For the text-containing cell, return its midpoint in (X, Y) coordinate format. 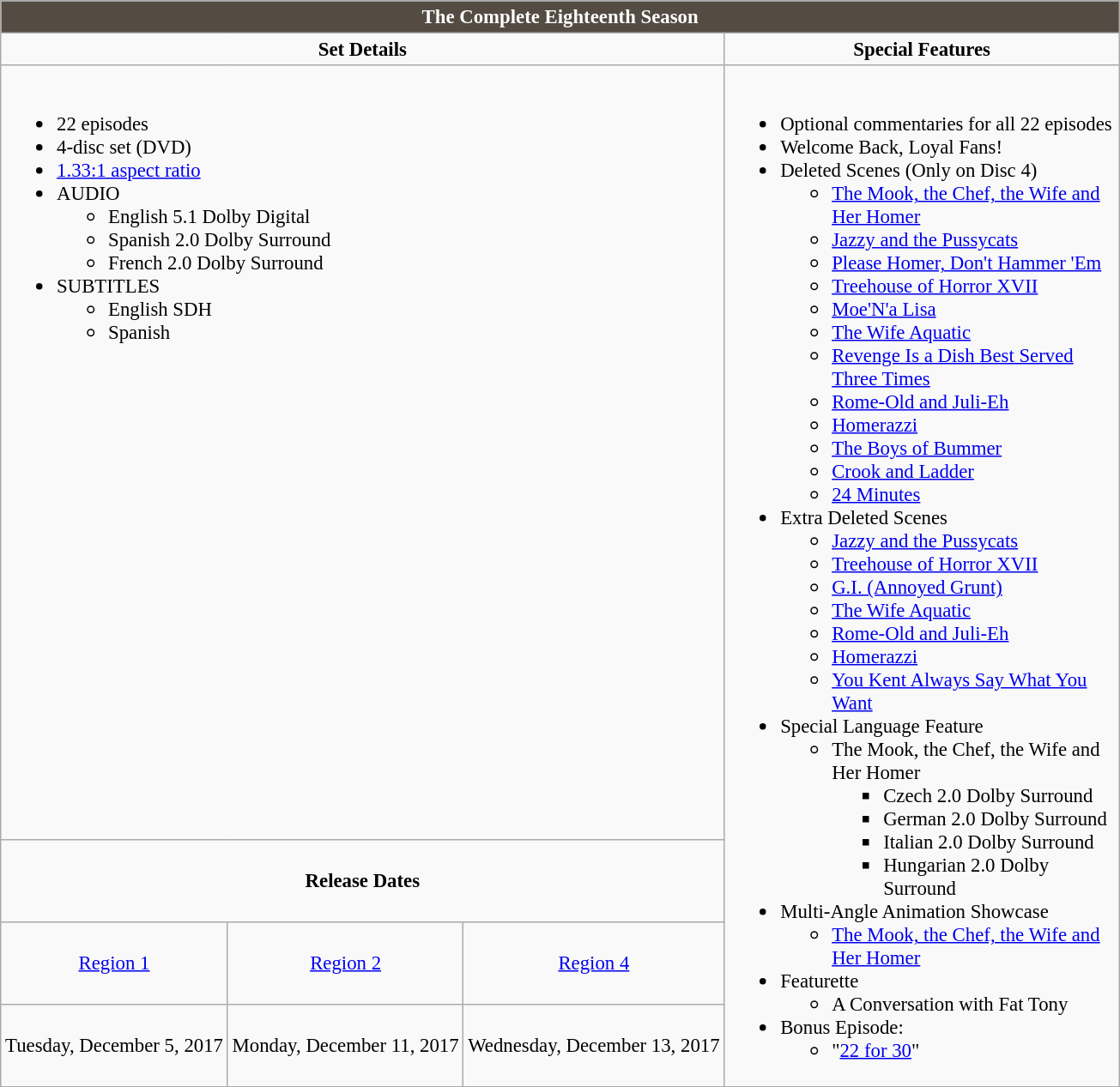
Region 1 (115, 963)
Wednesday, December 13, 2017 (594, 1045)
Tuesday, December 5, 2017 (115, 1045)
Release Dates (362, 880)
Region 2 (345, 963)
Special Features (922, 50)
Monday, December 11, 2017 (345, 1045)
Set Details (362, 50)
Region 4 (594, 963)
The Complete Eighteenth Season (560, 17)
